Detect which cell encompasses the target text, then output its [x, y] center coordinate. 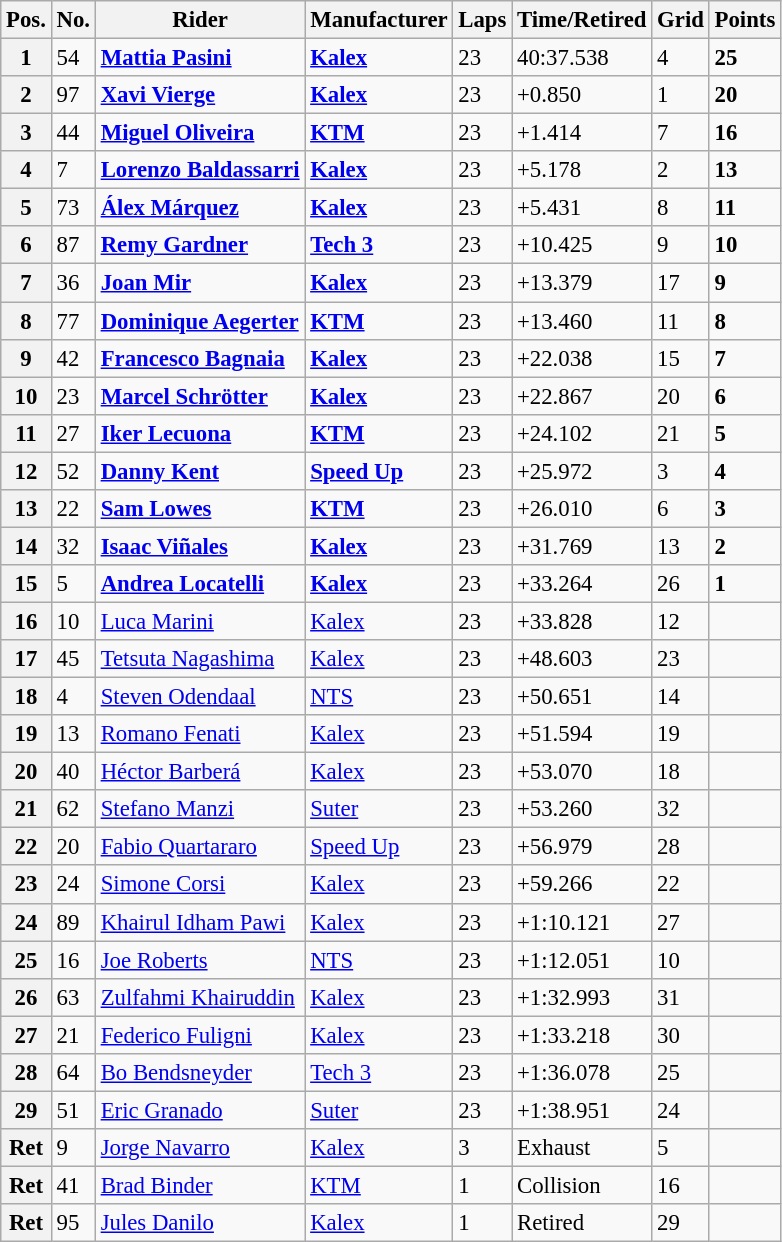
+59.266 [582, 885]
Dominique Aegerter [200, 321]
Pos. [26, 20]
41 [73, 1185]
No. [73, 20]
31 [680, 997]
+1:12.051 [582, 960]
Danny Kent [200, 471]
+53.070 [582, 772]
Luca Marini [200, 621]
+56.979 [582, 847]
62 [73, 809]
Remy Gardner [200, 245]
+48.603 [582, 659]
40:37.538 [582, 58]
54 [73, 58]
+50.651 [582, 697]
+1.414 [582, 133]
Sam Lowes [200, 509]
Xavi Vierge [200, 95]
Brad Binder [200, 1185]
+1:32.993 [582, 997]
+5.178 [582, 170]
Laps [482, 20]
51 [73, 1110]
Romano Fenati [200, 734]
Joan Mir [200, 283]
Zulfahmi Khairuddin [200, 997]
Tetsuta Nagashima [200, 659]
+10.425 [582, 245]
Mattia Pasini [200, 58]
+13.460 [582, 321]
Jorge Navarro [200, 1148]
64 [73, 1073]
+24.102 [582, 433]
+5.431 [582, 208]
97 [73, 95]
+1:38.951 [582, 1110]
Rider [200, 20]
30 [680, 1035]
87 [73, 245]
Manufacturer [379, 20]
52 [73, 471]
77 [73, 321]
42 [73, 358]
Lorenzo Baldassarri [200, 170]
+53.260 [582, 809]
+13.379 [582, 283]
+1:33.218 [582, 1035]
Álex Márquez [200, 208]
+33.264 [582, 584]
Grid [680, 20]
44 [73, 133]
73 [73, 208]
+22.038 [582, 358]
Bo Bendsneyder [200, 1073]
Joe Roberts [200, 960]
Simone Corsi [200, 885]
Isaac Viñales [200, 546]
Iker Lecuona [200, 433]
+25.972 [582, 471]
Fabio Quartararo [200, 847]
Jules Danilo [200, 1223]
+26.010 [582, 509]
36 [73, 283]
+31.769 [582, 546]
Andrea Locatelli [200, 584]
Retired [582, 1223]
Time/Retired [582, 20]
Miguel Oliveira [200, 133]
45 [73, 659]
Steven Odendaal [200, 697]
+22.867 [582, 396]
40 [73, 772]
63 [73, 997]
Francesco Bagnaia [200, 358]
Collision [582, 1185]
+1:36.078 [582, 1073]
Federico Fuligni [200, 1035]
+0.850 [582, 95]
Héctor Barberá [200, 772]
Khairul Idham Pawi [200, 922]
Points [744, 20]
Stefano Manzi [200, 809]
+33.828 [582, 621]
Exhaust [582, 1148]
+1:10.121 [582, 922]
89 [73, 922]
+51.594 [582, 734]
95 [73, 1223]
Eric Granado [200, 1110]
Marcel Schrötter [200, 396]
